Pinpoint the cell where the given text exists, returning its [x, y] midpoint coordinate. 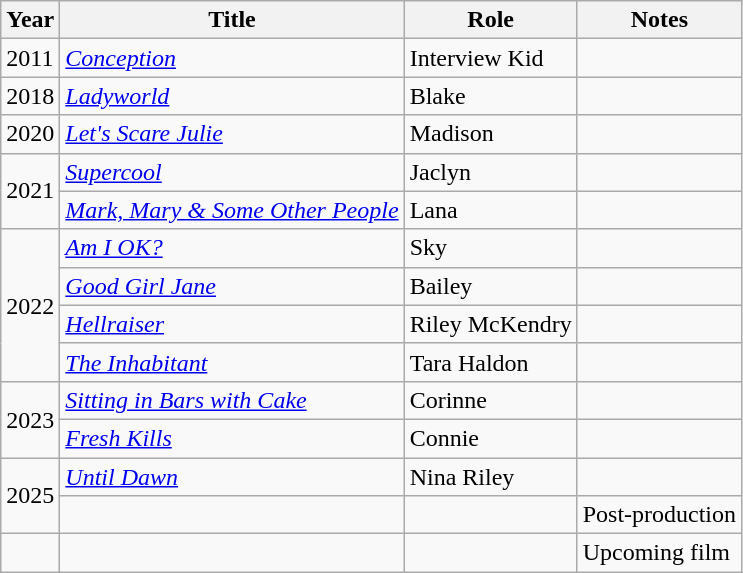
Notes [659, 20]
Title [232, 20]
Nina Riley [490, 477]
Connie [490, 438]
Hellraiser [232, 324]
Tara Haldon [490, 362]
Year [30, 20]
Supercool [232, 172]
Role [490, 20]
2011 [30, 58]
2025 [30, 496]
Ladyworld [232, 96]
Conception [232, 58]
2023 [30, 419]
Mark, Mary & Some Other People [232, 210]
The Inhabitant [232, 362]
Blake [490, 96]
Riley McKendry [490, 324]
Sky [490, 248]
2021 [30, 191]
Interview Kid [490, 58]
Fresh Kills [232, 438]
2020 [30, 134]
Good Girl Jane [232, 286]
Until Dawn [232, 477]
Let's Scare Julie [232, 134]
Post-production [659, 515]
Corinne [490, 400]
Lana [490, 210]
Jaclyn [490, 172]
Bailey [490, 286]
2018 [30, 96]
2022 [30, 305]
Am I OK? [232, 248]
Sitting in Bars with Cake [232, 400]
Upcoming film [659, 553]
Madison [490, 134]
